Pinpoint the cell where the given text exists, returning its (x, y) midpoint coordinate. 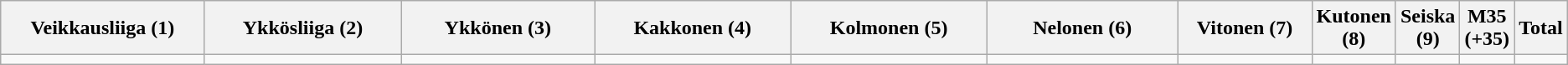
Total (1541, 28)
Vitonen (7) (1245, 28)
Kakkonen (4) (693, 28)
M35 (+35) (1488, 28)
Seiska (9) (1427, 28)
Kolmonen (5) (889, 28)
Kutonen (8) (1354, 28)
Ykkönen (3) (498, 28)
Ykkösliiga (2) (303, 28)
Nelonen (6) (1082, 28)
Veikkausliiga (1) (102, 28)
